Capture the cell that displays the provided text and extract its (X, Y) central coordinate. 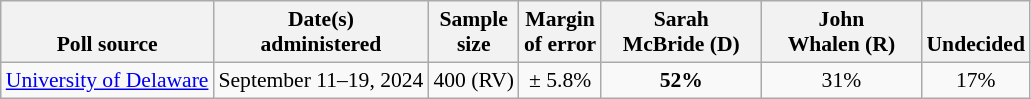
University of Delaware (108, 80)
Poll source (108, 32)
Date(s)administered (320, 32)
400 (RV) (474, 80)
SarahMcBride (D) (681, 32)
± 5.8% (560, 80)
52% (681, 80)
31% (841, 80)
17% (975, 80)
Undecided (975, 32)
Marginof error (560, 32)
Samplesize (474, 32)
JohnWhalen (R) (841, 32)
September 11–19, 2024 (320, 80)
